Provide the [X, Y] coordinate of the cell's center where the given text is located.  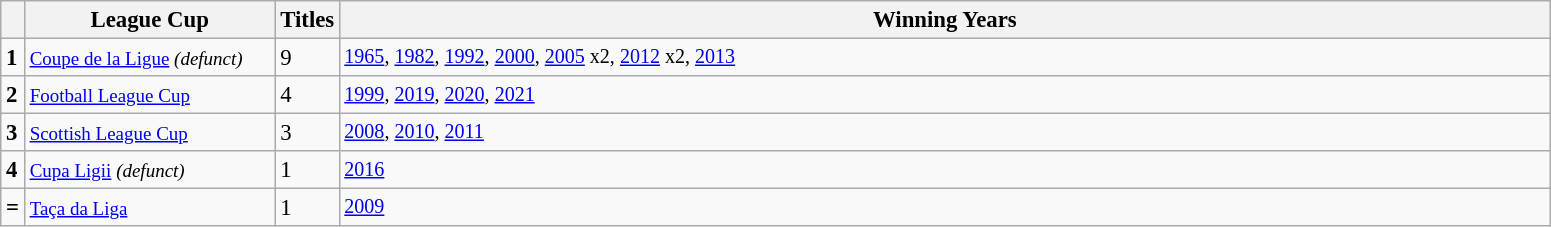
1999, 2019, 2020, 2021 [946, 95]
= [13, 208]
9 [308, 58]
2016 [946, 170]
2008, 2010, 2011 [946, 133]
Scottish League Cup [150, 133]
Football League Cup [150, 95]
1965, 1982, 1992, 2000, 2005 x2, 2012 x2, 2013 [946, 58]
League Cup [150, 20]
Cupa Ligii (defunct) [150, 170]
2009 [946, 208]
Titles [308, 20]
Taça da Liga [150, 208]
Coupe de la Ligue (defunct) [150, 58]
2 [13, 95]
Winning Years [946, 20]
